Detect which cell encompasses the target text, then output its [x, y] center coordinate. 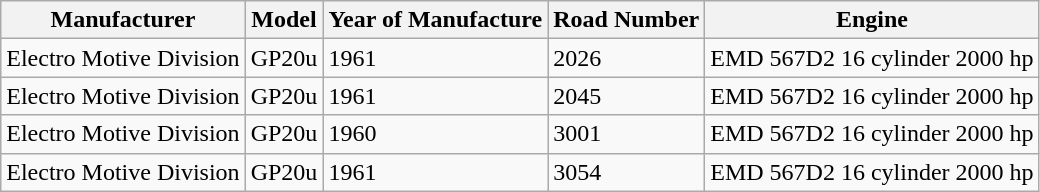
Manufacturer [123, 20]
2026 [626, 58]
1960 [436, 134]
2045 [626, 96]
3001 [626, 134]
3054 [626, 172]
Engine [872, 20]
Model [284, 20]
Year of Manufacture [436, 20]
Road Number [626, 20]
